Detect which cell encompasses the target text, then output its (x, y) center coordinate. 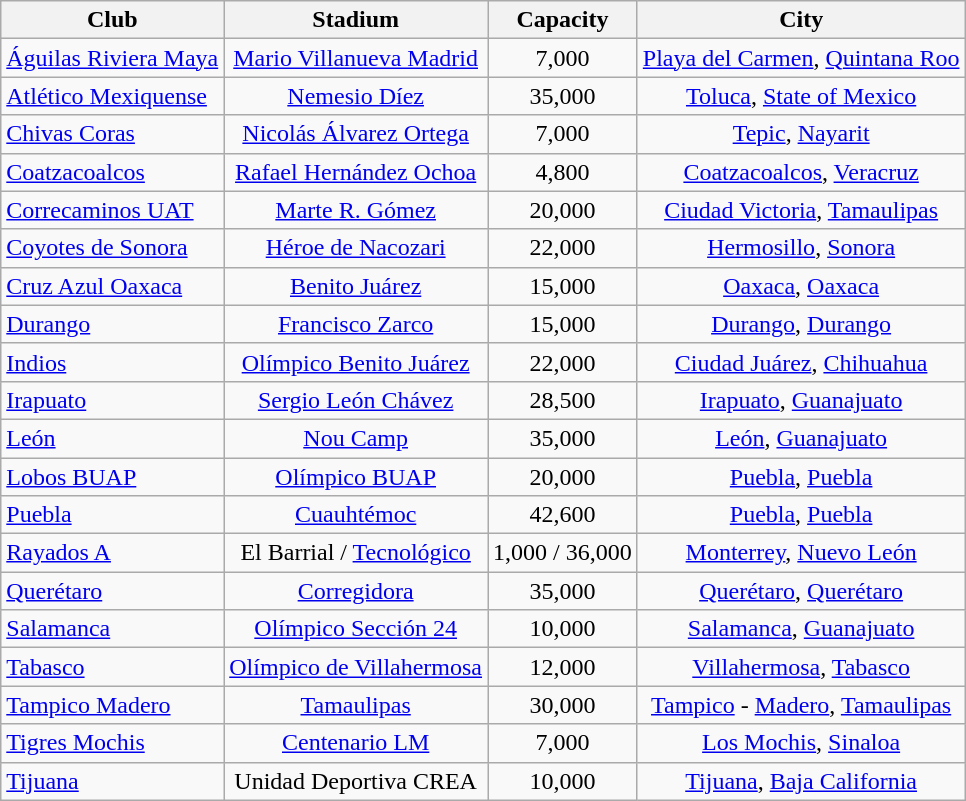
Centenario LM (356, 743)
Olímpico Sección 24 (356, 629)
Cuauhtémoc (356, 515)
Salamanca, Guanajuato (801, 629)
Monterrey, Nuevo León (801, 553)
Águilas Riviera Maya (112, 58)
Correcaminos UAT (112, 210)
City (801, 20)
León (112, 438)
28,500 (563, 400)
Unidad Deportiva CREA (356, 781)
Corregidora (356, 591)
Lobos BUAP (112, 477)
Olímpico de Villahermosa (356, 667)
Stadium (356, 20)
Toluca, State of Mexico (801, 96)
Tampico Madero (112, 705)
Villahermosa, Tabasco (801, 667)
Sergio León Chávez (356, 400)
Capacity (563, 20)
Puebla (112, 515)
4,800 (563, 172)
Tijuana, Baja California (801, 781)
Rafael Hernández Ochoa (356, 172)
Ciudad Victoria, Tamaulipas (801, 210)
Héroe de Nacozari (356, 248)
1,000 / 36,000 (563, 553)
Chivas Coras (112, 134)
Atlético Mexiquense (112, 96)
Los Mochis, Sinaloa (801, 743)
Club (112, 20)
Coatzacoalcos (112, 172)
Playa del Carmen, Quintana Roo (801, 58)
Tepic, Nayarit (801, 134)
12,000 (563, 667)
Tijuana (112, 781)
42,600 (563, 515)
30,000 (563, 705)
Durango (112, 324)
Indios (112, 362)
Tamaulipas (356, 705)
Irapuato, Guanajuato (801, 400)
Salamanca (112, 629)
Cruz Azul Oaxaca (112, 286)
Nicolás Álvarez Ortega (356, 134)
Nemesio Díez (356, 96)
Olímpico BUAP (356, 477)
Francisco Zarco (356, 324)
Tampico - Madero, Tamaulipas (801, 705)
Querétaro (112, 591)
Tabasco (112, 667)
El Barrial / Tecnológico (356, 553)
León, Guanajuato (801, 438)
Coatzacoalcos, Veracruz (801, 172)
Nou Camp (356, 438)
Durango, Durango (801, 324)
Tigres Mochis (112, 743)
Benito Juárez (356, 286)
Irapuato (112, 400)
Rayados A (112, 553)
Marte R. Gómez (356, 210)
Mario Villanueva Madrid (356, 58)
Querétaro, Querétaro (801, 591)
Hermosillo, Sonora (801, 248)
Coyotes de Sonora (112, 248)
Ciudad Juárez, Chihuahua (801, 362)
Oaxaca, Oaxaca (801, 286)
Olímpico Benito Juárez (356, 362)
